Determine the [x, y] coordinate at the center of the cell enclosing the given text.  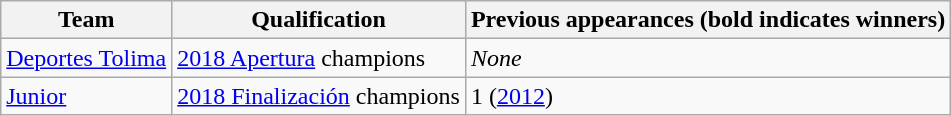
Deportes Tolima [86, 58]
2018 Apertura champions [319, 58]
Previous appearances (bold indicates winners) [708, 20]
None [708, 58]
1 (2012) [708, 96]
2018 Finalización champions [319, 96]
Team [86, 20]
Junior [86, 96]
Qualification [319, 20]
